Determine the (x, y) coordinate at the center of the cell enclosing the given text.  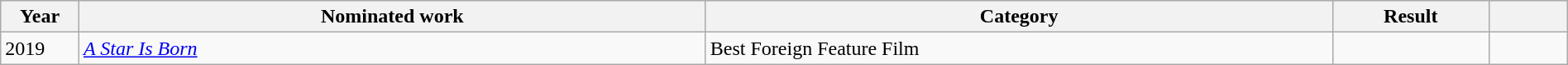
Nominated work (392, 17)
A Star Is Born (392, 48)
Year (40, 17)
Category (1019, 17)
2019 (40, 48)
Best Foreign Feature Film (1019, 48)
Result (1411, 17)
